Detect which cell encompasses the target text, then output its [X, Y] center coordinate. 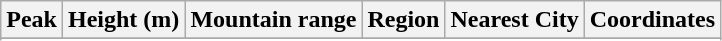
Mountain range [274, 20]
Height (m) [123, 20]
Nearest City [514, 20]
Region [404, 20]
Coordinates [652, 20]
Peak [32, 20]
